Return the (X, Y) coordinate for the center point of the cell that contains the specified text.  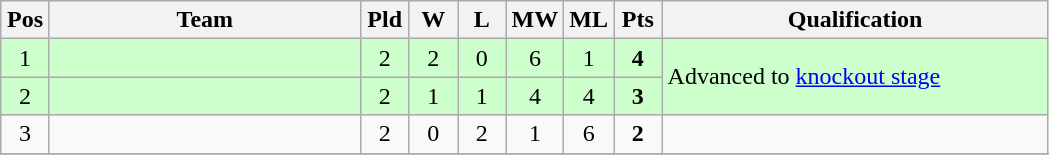
Pld (384, 20)
Qualification (855, 20)
ML (589, 20)
W (434, 20)
MW (535, 20)
Pts (638, 20)
Advanced to knockout stage (855, 77)
Team (204, 20)
L (482, 20)
Pos (26, 20)
